Find where the given text appears and provide that cell's center as [x, y] coordinate. 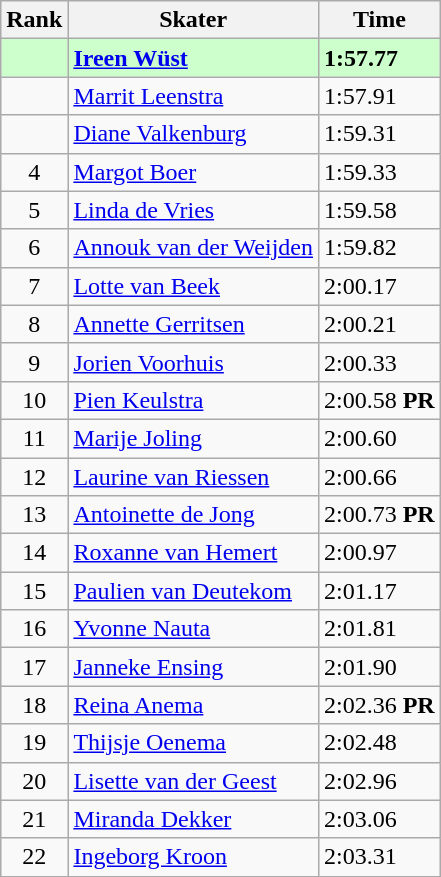
Janneke Ensing [194, 667]
Miranda Dekker [194, 819]
2:01.90 [379, 667]
8 [34, 324]
4 [34, 172]
Marrit Leenstra [194, 96]
5 [34, 210]
16 [34, 629]
Linda de Vries [194, 210]
1:57.77 [379, 58]
1:57.91 [379, 96]
2:03.06 [379, 819]
7 [34, 286]
2:03.31 [379, 857]
Time [379, 20]
11 [34, 438]
Annette Gerritsen [194, 324]
13 [34, 515]
2:00.17 [379, 286]
Skater [194, 20]
1:59.33 [379, 172]
Antoinette de Jong [194, 515]
Ingeborg Kroon [194, 857]
17 [34, 667]
Rank [34, 20]
2:02.36 PR [379, 705]
2:01.81 [379, 629]
1:59.82 [379, 248]
Marije Joling [194, 438]
2:00.21 [379, 324]
19 [34, 743]
Diane Valkenburg [194, 134]
6 [34, 248]
2:02.48 [379, 743]
22 [34, 857]
Annouk van der Weijden [194, 248]
18 [34, 705]
Thijsje Oenema [194, 743]
Pien Keulstra [194, 400]
12 [34, 477]
2:02.96 [379, 781]
10 [34, 400]
2:01.17 [379, 591]
20 [34, 781]
Laurine van Riessen [194, 477]
Ireen Wüst [194, 58]
9 [34, 362]
15 [34, 591]
Yvonne Nauta [194, 629]
2:00.73 PR [379, 515]
Lisette van der Geest [194, 781]
Paulien van Deutekom [194, 591]
2:00.60 [379, 438]
2:00.97 [379, 553]
1:59.58 [379, 210]
2:00.66 [379, 477]
14 [34, 553]
2:00.58 PR [379, 400]
Lotte van Beek [194, 286]
Margot Boer [194, 172]
Reina Anema [194, 705]
21 [34, 819]
Roxanne van Hemert [194, 553]
Jorien Voorhuis [194, 362]
1:59.31 [379, 134]
2:00.33 [379, 362]
